Capture the cell that displays the provided text and extract its (X, Y) central coordinate. 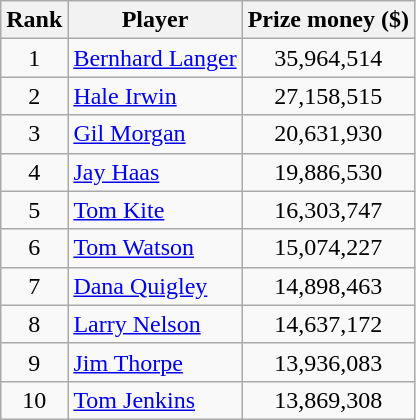
27,158,515 (328, 96)
1 (34, 58)
Larry Nelson (155, 324)
Tom Jenkins (155, 400)
19,886,530 (328, 172)
5 (34, 210)
35,964,514 (328, 58)
3 (34, 134)
Hale Irwin (155, 96)
Tom Watson (155, 248)
Gil Morgan (155, 134)
14,637,172 (328, 324)
14,898,463 (328, 286)
Dana Quigley (155, 286)
10 (34, 400)
6 (34, 248)
Tom Kite (155, 210)
Rank (34, 20)
9 (34, 362)
Jim Thorpe (155, 362)
2 (34, 96)
16,303,747 (328, 210)
20,631,930 (328, 134)
15,074,227 (328, 248)
4 (34, 172)
Jay Haas (155, 172)
Bernhard Langer (155, 58)
13,869,308 (328, 400)
13,936,083 (328, 362)
7 (34, 286)
Player (155, 20)
Prize money ($) (328, 20)
8 (34, 324)
